From the cell containing the given text, extract its center point as (x, y) coordinate. 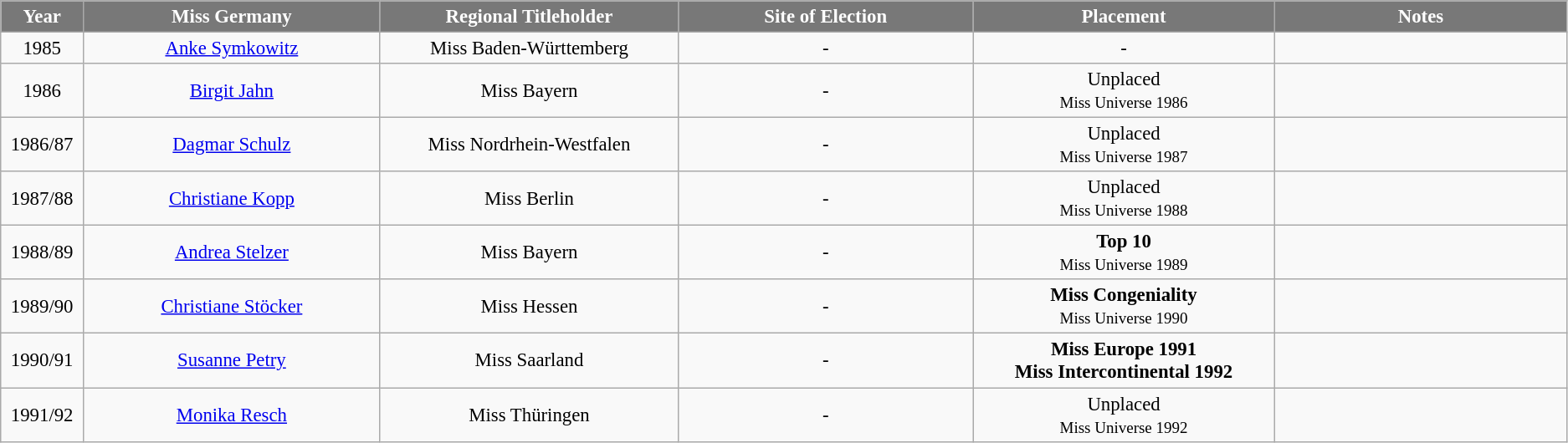
Notes (1421, 17)
1989/90 (42, 306)
1986 (42, 90)
UnplacedMiss Universe 1986 (1125, 90)
Miss CongenialityMiss Universe 1990 (1125, 306)
Andrea Stelzer (233, 252)
Christiane Stöcker (233, 306)
1987/88 (42, 199)
Anke Symkowitz (233, 48)
UnplacedMiss Universe 1988 (1125, 199)
Year (42, 17)
Miss Saarland (529, 361)
Dagmar Schulz (233, 145)
1985 (42, 48)
Site of Election (826, 17)
Regional Titleholder (529, 17)
1988/89 (42, 252)
1991/92 (42, 415)
1986/87 (42, 145)
Monika Resch (233, 415)
Miss Baden-Württemberg (529, 48)
UnplacedMiss Universe 1987 (1125, 145)
Miss Nordrhein-Westfalen (529, 145)
Miss Germany (233, 17)
Miss Thüringen (529, 415)
Placement (1125, 17)
Top 10Miss Universe 1989 (1125, 252)
Miss Berlin (529, 199)
Christiane Kopp (233, 199)
1990/91 (42, 361)
Susanne Petry (233, 361)
Miss Hessen (529, 306)
UnplacedMiss Universe 1992 (1125, 415)
Birgit Jahn (233, 90)
Miss Europe 1991Miss Intercontinental 1992 (1125, 361)
